Capture the cell that displays the provided text and extract its [x, y] central coordinate. 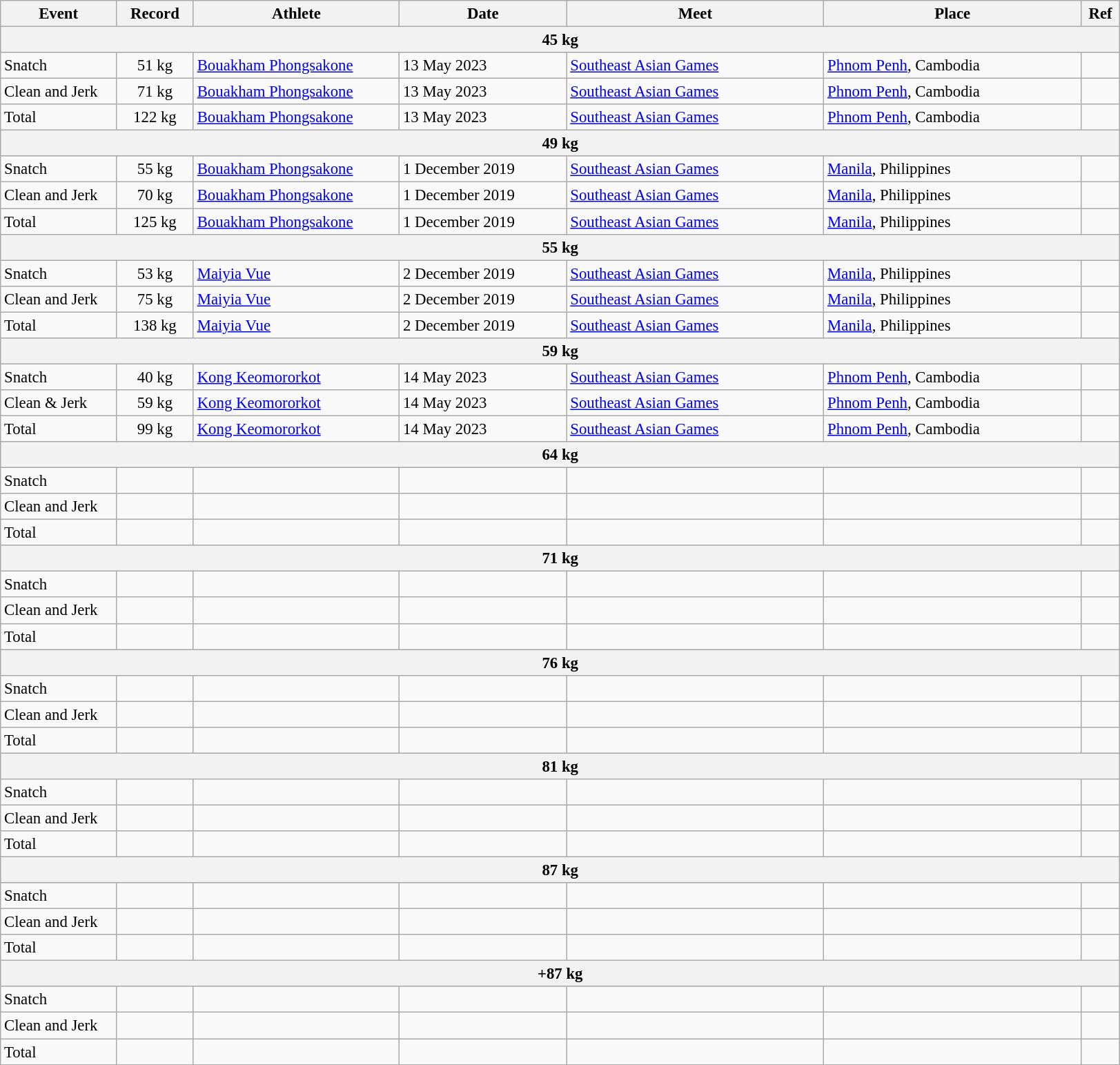
122 kg [155, 117]
76 kg [560, 663]
Date [483, 14]
Event [59, 14]
81 kg [560, 766]
+87 kg [560, 974]
49 kg [560, 144]
Record [155, 14]
Athlete [296, 14]
Meet [696, 14]
45 kg [560, 40]
40 kg [155, 377]
75 kg [155, 299]
138 kg [155, 325]
125 kg [155, 222]
53 kg [155, 273]
51 kg [155, 66]
Clean & Jerk [59, 403]
99 kg [155, 429]
70 kg [155, 195]
87 kg [560, 870]
64 kg [560, 455]
Place [952, 14]
Ref [1101, 14]
